Search for the cell housing the specified text and yield its [x, y] center coordinate. 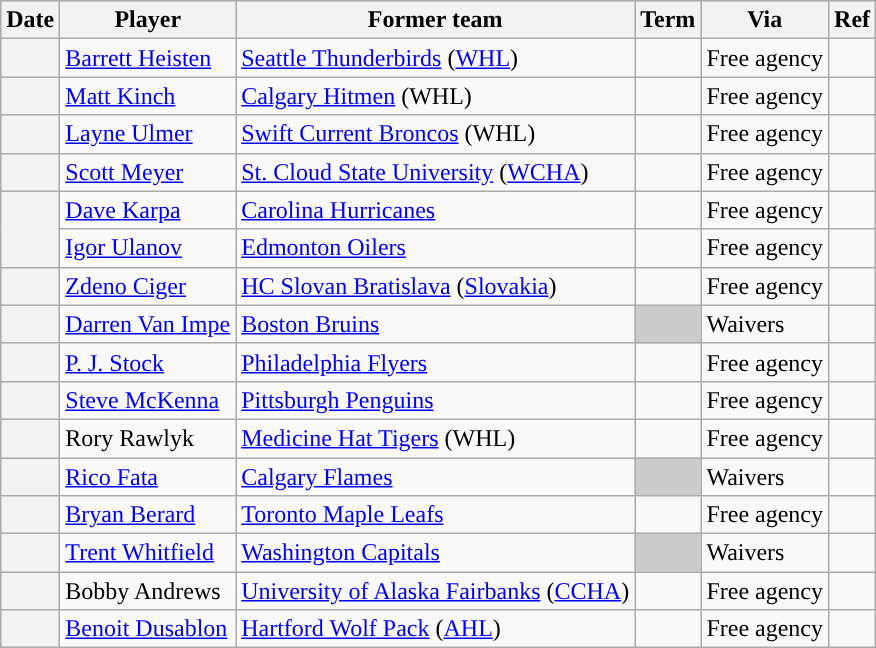
Date [30, 20]
Carolina Hurricanes [436, 210]
Swift Current Broncos (WHL) [436, 134]
Zdeno Ciger [148, 286]
Medicine Hat Tigers (WHL) [436, 438]
Scott Meyer [148, 172]
Bryan Berard [148, 515]
Darren Van Impe [148, 324]
Bobby Andrews [148, 591]
Benoit Dusablon [148, 629]
Pittsburgh Penguins [436, 400]
Term [668, 20]
Boston Bruins [436, 324]
HC Slovan Bratislava (Slovakia) [436, 286]
Washington Capitals [436, 553]
P. J. Stock [148, 362]
University of Alaska Fairbanks (CCHA) [436, 591]
Former team [436, 20]
Igor Ulanov [148, 248]
Via [765, 20]
Layne Ulmer [148, 134]
Hartford Wolf Pack (AHL) [436, 629]
Player [148, 20]
Barrett Heisten [148, 58]
Toronto Maple Leafs [436, 515]
Ref [852, 20]
Steve McKenna [148, 400]
Dave Karpa [148, 210]
Calgary Flames [436, 477]
Rico Fata [148, 477]
Edmonton Oilers [436, 248]
St. Cloud State University (WCHA) [436, 172]
Calgary Hitmen (WHL) [436, 96]
Philadelphia Flyers [436, 362]
Seattle Thunderbirds (WHL) [436, 58]
Rory Rawlyk [148, 438]
Trent Whitfield [148, 553]
Matt Kinch [148, 96]
